For the text-containing cell, return its midpoint in [x, y] coordinate format. 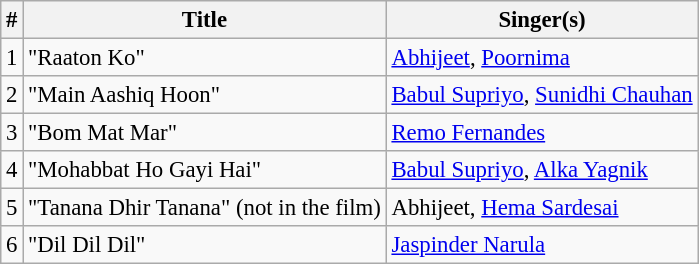
6 [12, 245]
"Raaton Ko" [204, 58]
Remo Fernandes [542, 133]
4 [12, 170]
"Dil Dil Dil" [204, 245]
5 [12, 208]
3 [12, 133]
Title [204, 20]
1 [12, 58]
2 [12, 95]
"Mohabbat Ho Gayi Hai" [204, 170]
"Tanana Dhir Tanana" (not in the film) [204, 208]
"Main Aashiq Hoon" [204, 95]
Abhijeet, Hema Sardesai [542, 208]
# [12, 20]
Babul Supriyo, Alka Yagnik [542, 170]
Babul Supriyo, Sunidhi Chauhan [542, 95]
Abhijeet, Poornima [542, 58]
"Bom Mat Mar" [204, 133]
Jaspinder Narula [542, 245]
Singer(s) [542, 20]
